From the cell containing the given text, extract its center point as [x, y] coordinate. 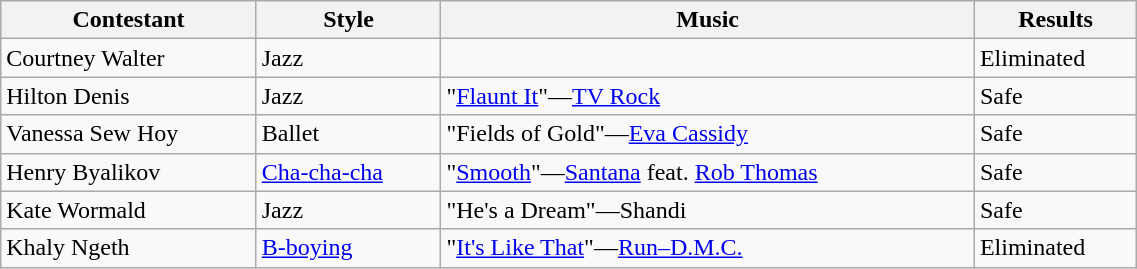
Hilton Denis [128, 96]
"He's a Dream"—Shandi [708, 210]
Kate Wormald [128, 210]
Henry Byalikov [128, 172]
"It's Like That"—Run–D.M.C. [708, 248]
Vanessa Sew Hoy [128, 134]
Contestant [128, 20]
Ballet [348, 134]
Courtney Walter [128, 58]
B-boying [348, 248]
"Smooth"—Santana feat. Rob Thomas [708, 172]
Music [708, 20]
Cha-cha-cha [348, 172]
"Fields of Gold"—Eva Cassidy [708, 134]
"Flaunt It"—TV Rock [708, 96]
Style [348, 20]
Results [1055, 20]
Khaly Ngeth [128, 248]
